For the text-containing cell, return its midpoint in (x, y) coordinate format. 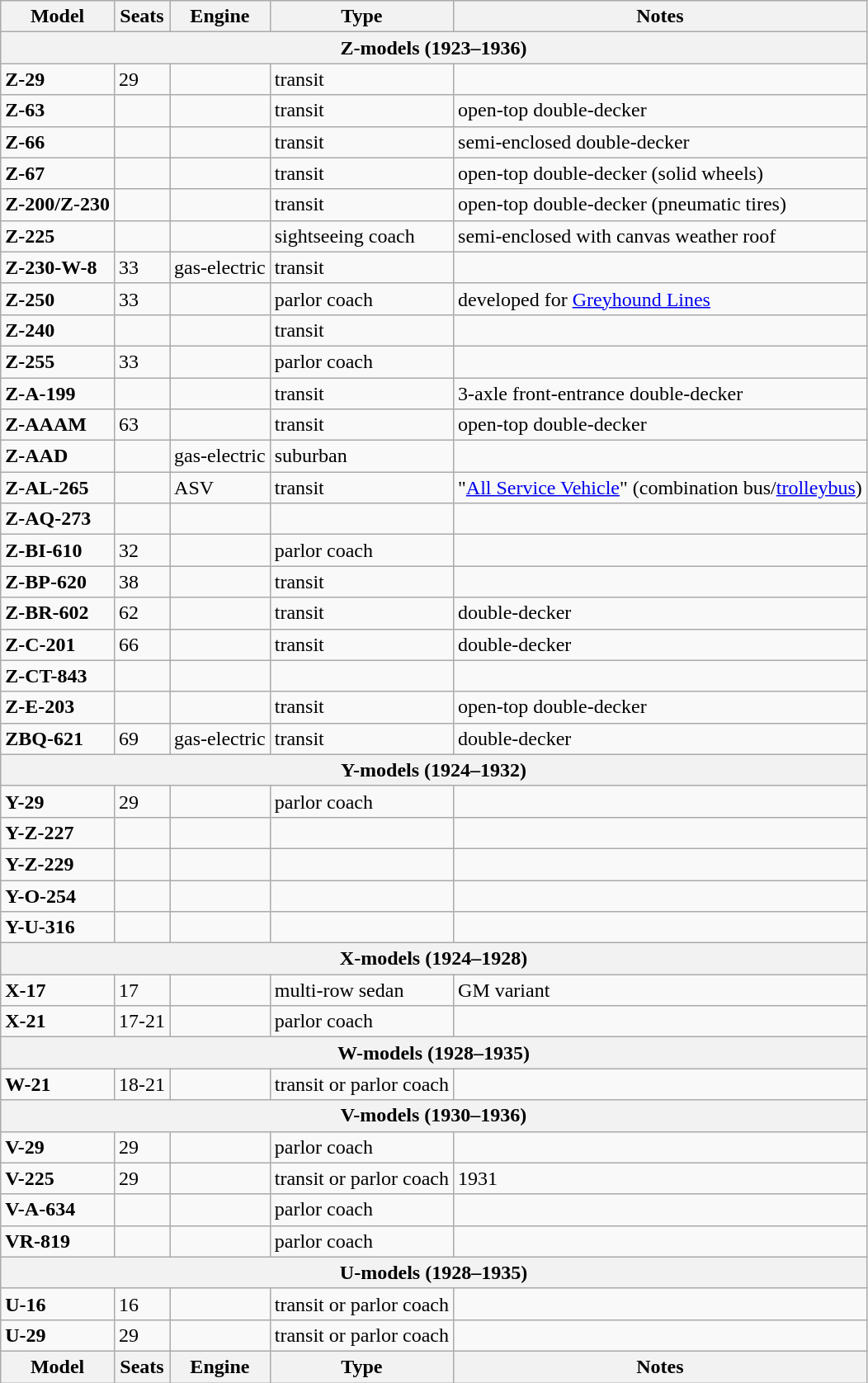
Y-U-316 (58, 928)
Z-AL-265 (58, 488)
U-models (1928–1935) (434, 1272)
X-21 (58, 1022)
Y-Z-227 (58, 833)
Z-200/Z-230 (58, 205)
Z-63 (58, 111)
V-29 (58, 1147)
open-top double-decker (solid wheels) (660, 173)
17 (142, 990)
semi-enclosed with canvas weather roof (660, 236)
Z-225 (58, 236)
Z-BP-620 (58, 582)
GM variant (660, 990)
Y-29 (58, 801)
Z-230-W-8 (58, 267)
W-models (1928–1935) (434, 1053)
Y-Z-229 (58, 864)
Z-250 (58, 299)
3-axle front-entrance double-decker (660, 394)
U-29 (58, 1335)
63 (142, 425)
U-16 (58, 1304)
Y-O-254 (58, 895)
VR-819 (58, 1241)
V-225 (58, 1178)
17-21 (142, 1022)
62 (142, 613)
Z-C-201 (58, 644)
X-models (1924–1928) (434, 959)
Z-66 (58, 142)
1931 (660, 1178)
Z-29 (58, 79)
Z-67 (58, 173)
Z-BI-610 (58, 550)
18-21 (142, 1084)
X-17 (58, 990)
Z-240 (58, 330)
V-models (1930–1936) (434, 1116)
69 (142, 739)
W-21 (58, 1084)
Z-BR-602 (58, 613)
semi-enclosed double-decker (660, 142)
Z-CT-843 (58, 676)
open-top double-decker (pneumatic tires) (660, 205)
developed for Greyhound Lines (660, 299)
Z-255 (58, 361)
Z-A-199 (58, 394)
Z-models (1923–1936) (434, 48)
16 (142, 1304)
Y-models (1924–1932) (434, 770)
"All Service Vehicle" (combination bus/trolleybus) (660, 488)
sightseeing coach (361, 236)
ZBQ-621 (58, 739)
suburban (361, 456)
38 (142, 582)
V-A-634 (58, 1210)
32 (142, 550)
ASV (220, 488)
Z-E-203 (58, 707)
Z-AAD (58, 456)
Z-AQ-273 (58, 519)
66 (142, 644)
multi-row sedan (361, 990)
Z-AAAM (58, 425)
